Detect which cell encompasses the target text, then output its [x, y] center coordinate. 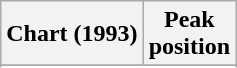
Chart (1993) [72, 34]
Peakposition [189, 34]
